Search for the cell housing the specified text and yield its [X, Y] center coordinate. 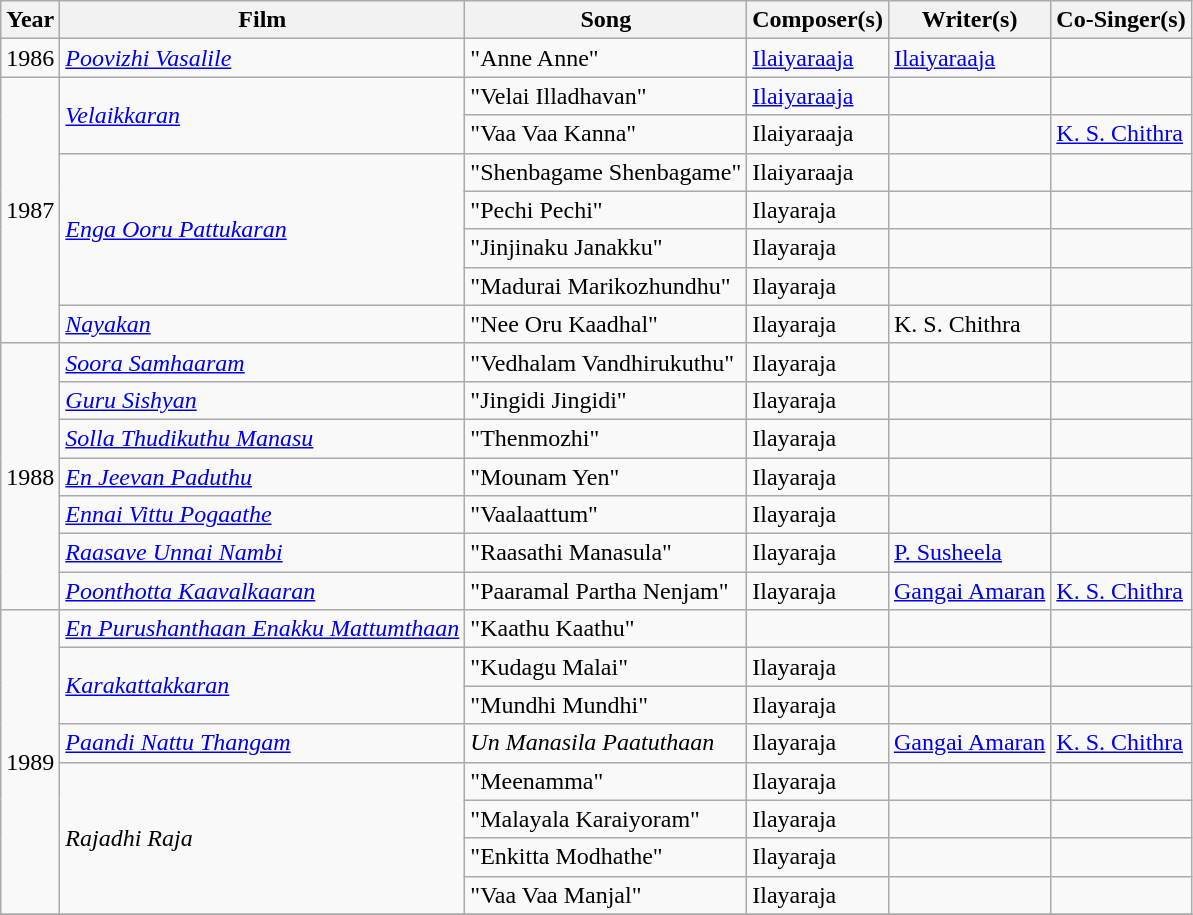
Poovizhi Vasalile [262, 58]
Rajadhi Raja [262, 838]
Poonthotta Kaavalkaaran [262, 591]
1986 [30, 58]
"Vaa Vaa Kanna" [606, 134]
"Shenbagame Shenbagame" [606, 172]
"Nee Oru Kaadhal" [606, 324]
"Kaathu Kaathu" [606, 629]
Solla Thudikuthu Manasu [262, 438]
Soora Samhaaram [262, 362]
"Paaramal Partha Nenjam" [606, 591]
En Purushanthaan Enakku Mattumthaan [262, 629]
Writer(s) [969, 20]
"Kudagu Malai" [606, 667]
1988 [30, 476]
"Mundhi Mundhi" [606, 705]
En Jeevan Paduthu [262, 477]
"Meenamma" [606, 781]
Ennai Vittu Pogaathe [262, 515]
Film [262, 20]
"Vaalaattum" [606, 515]
"Velai Illadhavan" [606, 96]
"Malayala Karaiyoram" [606, 819]
"Mounam Yen" [606, 477]
P. Susheela [969, 553]
Un Manasila Paatuthaan [606, 743]
Song [606, 20]
Year [30, 20]
"Anne Anne" [606, 58]
"Madurai Marikozhundhu" [606, 286]
"Jinjinaku Janakku" [606, 248]
Paandi Nattu Thangam [262, 743]
Raasave Unnai Nambi [262, 553]
Co-Singer(s) [1121, 20]
Enga Ooru Pattukaran [262, 229]
Nayakan [262, 324]
"Vaa Vaa Manjal" [606, 895]
Karakattakkaran [262, 686]
Guru Sishyan [262, 400]
"Thenmozhi" [606, 438]
"Jingidi Jingidi" [606, 400]
Composer(s) [818, 20]
"Vedhalam Vandhirukuthu" [606, 362]
Velaikkaran [262, 115]
1987 [30, 210]
1989 [30, 762]
"Pechi Pechi" [606, 210]
"Raasathi Manasula" [606, 553]
"Enkitta Modhathe" [606, 857]
